Provide the (X, Y) coordinate of the cell's center where the given text is located.  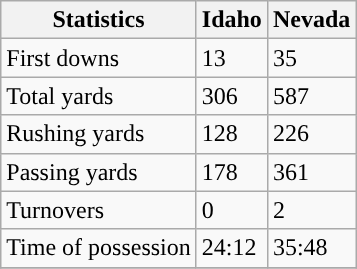
24:12 (232, 248)
0 (232, 210)
Statistics (99, 20)
13 (232, 58)
128 (232, 134)
Time of possession (99, 248)
Passing yards (99, 172)
Total yards (99, 96)
Nevada (311, 20)
35 (311, 58)
306 (232, 96)
587 (311, 96)
First downs (99, 58)
361 (311, 172)
178 (232, 172)
Idaho (232, 20)
35:48 (311, 248)
226 (311, 134)
Turnovers (99, 210)
Rushing yards (99, 134)
2 (311, 210)
